Locate the cell with the specified text and output its [X, Y] center coordinate. 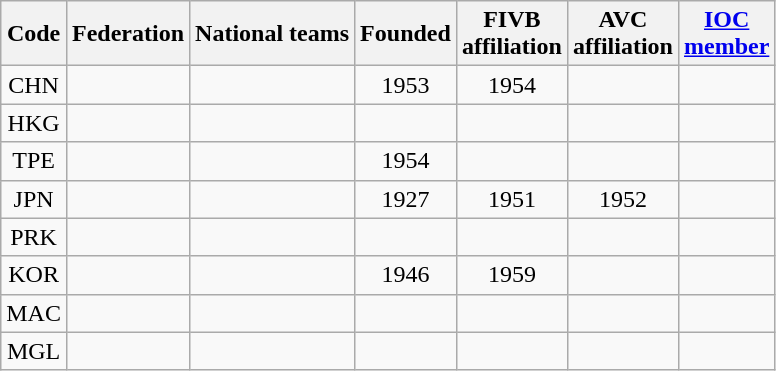
1952 [622, 199]
1953 [406, 85]
AVCaffiliation [622, 34]
National teams [272, 34]
MAC [34, 313]
1946 [406, 275]
1927 [406, 199]
Federation [128, 34]
TPE [34, 161]
Founded [406, 34]
MGL [34, 351]
CHN [34, 85]
KOR [34, 275]
PRK [34, 237]
Code [34, 34]
HKG [34, 123]
1959 [512, 275]
FIVBaffiliation [512, 34]
JPN [34, 199]
1951 [512, 199]
IOCmember [726, 34]
